Find where the given text appears and provide that cell's center as [x, y] coordinate. 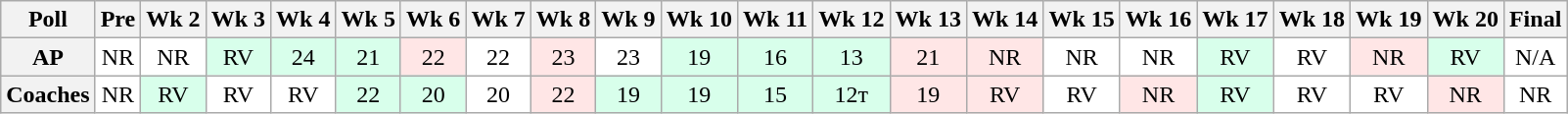
Wk 20 [1465, 20]
15 [775, 94]
Wk 10 [699, 20]
Wk 15 [1082, 20]
Pre [117, 20]
Wk 12 [852, 20]
Wk 18 [1312, 20]
Coaches [48, 94]
AP [48, 57]
24 [303, 57]
Wk 9 [628, 20]
16 [775, 57]
Wk 7 [498, 20]
Wk 16 [1158, 20]
Wk 14 [1004, 20]
Final [1535, 20]
N/A [1535, 57]
Wk 8 [563, 20]
Wk 6 [433, 20]
Wk 5 [368, 20]
Wk 4 [303, 20]
Wk 19 [1389, 20]
Wk 13 [928, 20]
Wk 11 [775, 20]
Wk 3 [238, 20]
Poll [48, 20]
Wk 2 [173, 20]
12т [852, 94]
13 [852, 57]
Wk 17 [1235, 20]
